Pinpoint the cell where the given text exists, returning its (X, Y) midpoint coordinate. 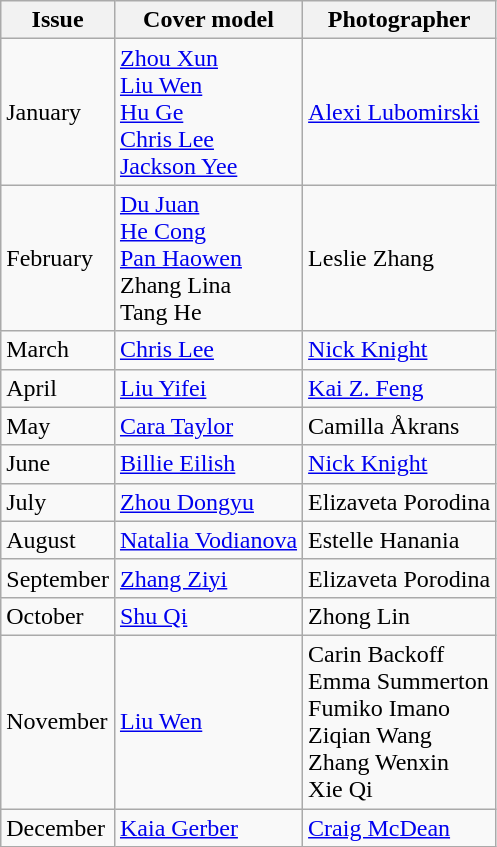
Cara Taylor (208, 426)
Photographer (400, 20)
Kaia Gerber (208, 827)
Zhou XunLiu WenHu GeChris LeeJackson Yee (208, 112)
January (58, 112)
Shu Qi (208, 616)
Zhong Lin (400, 616)
Leslie Zhang (400, 258)
November (58, 722)
December (58, 827)
Issue (58, 20)
Chris Lee (208, 350)
Liu Yifei (208, 388)
February (58, 258)
April (58, 388)
Camilla Åkrans (400, 426)
Cover model (208, 20)
July (58, 502)
October (58, 616)
March (58, 350)
Billie Eilish (208, 464)
Alexi Lubomirski (400, 112)
May (58, 426)
Zhou Dongyu (208, 502)
Du JuanHe CongPan Haowen Zhang LinaTang He (208, 258)
June (58, 464)
September (58, 578)
Kai Z. Feng (400, 388)
Zhang Ziyi (208, 578)
Liu Wen (208, 722)
Carin Backoff Emma Summerton Fumiko Imano Ziqian Wang Zhang Wenxin Xie Qi (400, 722)
Craig McDean (400, 827)
Estelle Hanania (400, 540)
August (58, 540)
Natalia Vodianova (208, 540)
